Detect which cell encompasses the target text, then output its [X, Y] center coordinate. 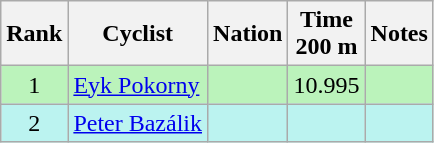
Rank [34, 34]
Peter Bazálik [138, 123]
1 [34, 85]
Notes [399, 34]
10.995 [326, 85]
2 [34, 123]
Cyclist [138, 34]
Eyk Pokorny [138, 85]
Time200 m [326, 34]
Nation [248, 34]
